Find where the given text appears and provide that cell's center as (X, Y) coordinate. 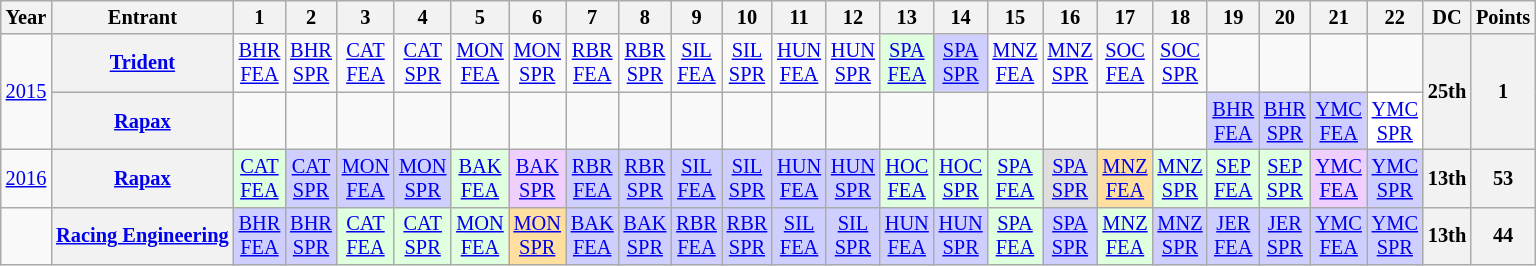
16 (1070, 17)
SEPSPR (1285, 178)
9 (696, 17)
11 (799, 17)
Trident (142, 63)
JERSPR (1285, 236)
DC (1447, 17)
7 (592, 17)
Points (1503, 17)
19 (1233, 17)
13 (907, 17)
JERFEA (1233, 236)
Racing Engineering (142, 236)
25th (1447, 92)
21 (1339, 17)
14 (961, 17)
2016 (26, 178)
22 (1395, 17)
12 (853, 17)
5 (480, 17)
Year (26, 17)
HOCSPR (961, 178)
6 (538, 17)
SOCFEA (1124, 63)
44 (1503, 236)
Entrant (142, 17)
53 (1503, 178)
15 (1016, 17)
HOCFEA (907, 178)
2 (311, 17)
18 (1180, 17)
20 (1285, 17)
SEPFEA (1233, 178)
17 (1124, 17)
8 (646, 17)
3 (366, 17)
2015 (26, 92)
4 (422, 17)
10 (747, 17)
SOCSPR (1180, 63)
